Provide the [x, y] coordinate of the cell's center where the given text is located.  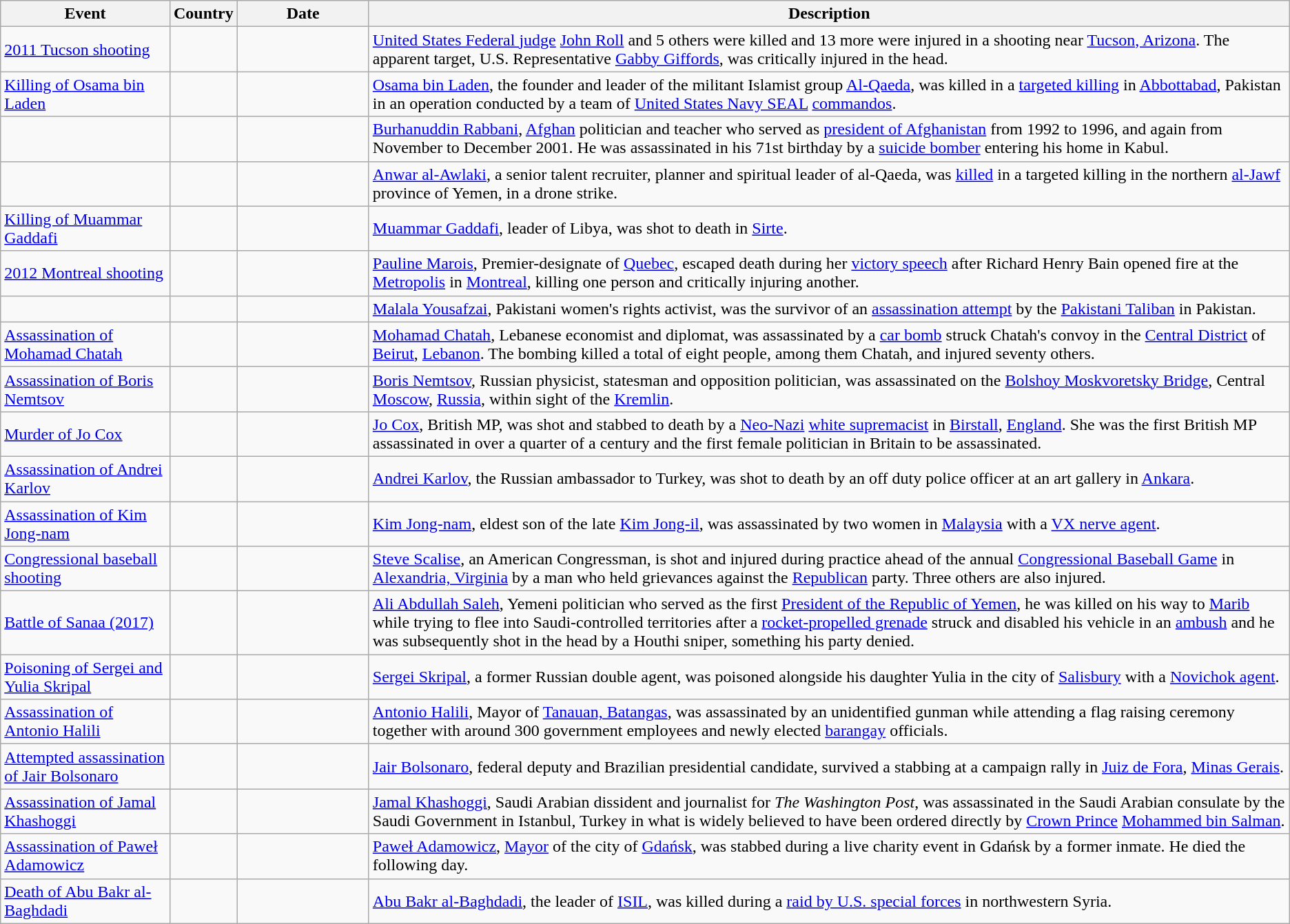
Abu Bakr al-Baghdadi, the leader of ISIL, was killed during a raid by U.S. special forces in northwestern Syria. [829, 901]
Assassination of Mohamad Chatah [85, 345]
Killing of Osama bin Laden [85, 94]
Malala Yousafzai, Pakistani women's rights activist, was the survivor of an assassination attempt by the Pakistani Taliban in Pakistan. [829, 309]
Kim Jong-nam, eldest son of the late Kim Jong-il, was assassinated by two women in Malaysia with a VX nerve agent. [829, 524]
Paweł Adamowicz, Mayor of the city of Gdańsk, was stabbed during a live charity event in Gdańsk by a former inmate. He died the following day. [829, 856]
Assassination of Jamal Khashoggi [85, 812]
Muammar Gaddafi, leader of Libya, was shot to death in Sirte. [829, 229]
Murder of Jo Cox [85, 434]
Killing of Muammar Gaddafi [85, 229]
Country [203, 14]
2012 Montreal shooting [85, 273]
Sergei Skripal, a former Russian double agent, was poisoned alongside his daughter Yulia in the city of Salisbury with a Novichok agent. [829, 677]
Assassination of Paweł Adamowicz [85, 856]
Attempted assassination of Jair Bolsonaro [85, 766]
Event [85, 14]
Congressional baseball shooting [85, 569]
Andrei Karlov, the Russian ambassador to Turkey, was shot to death by an off duty police officer at an art gallery in Ankara. [829, 478]
Description [829, 14]
Assassination of Kim Jong-nam [85, 524]
Death of Abu Bakr al-Baghdadi [85, 901]
Assassination of Boris Nemtsov [85, 389]
2011 Tucson shooting [85, 50]
Date [303, 14]
Poisoning of Sergei and Yulia Skripal [85, 677]
Assassination of Antonio Halili [85, 722]
Battle of Sanaa (2017) [85, 623]
Assassination of Andrei Karlov [85, 478]
Jair Bolsonaro, federal deputy and Brazilian presidential candidate, survived a stabbing at a campaign rally in Juiz de Fora, Minas Gerais. [829, 766]
